For the text-containing cell, return its midpoint in [x, y] coordinate format. 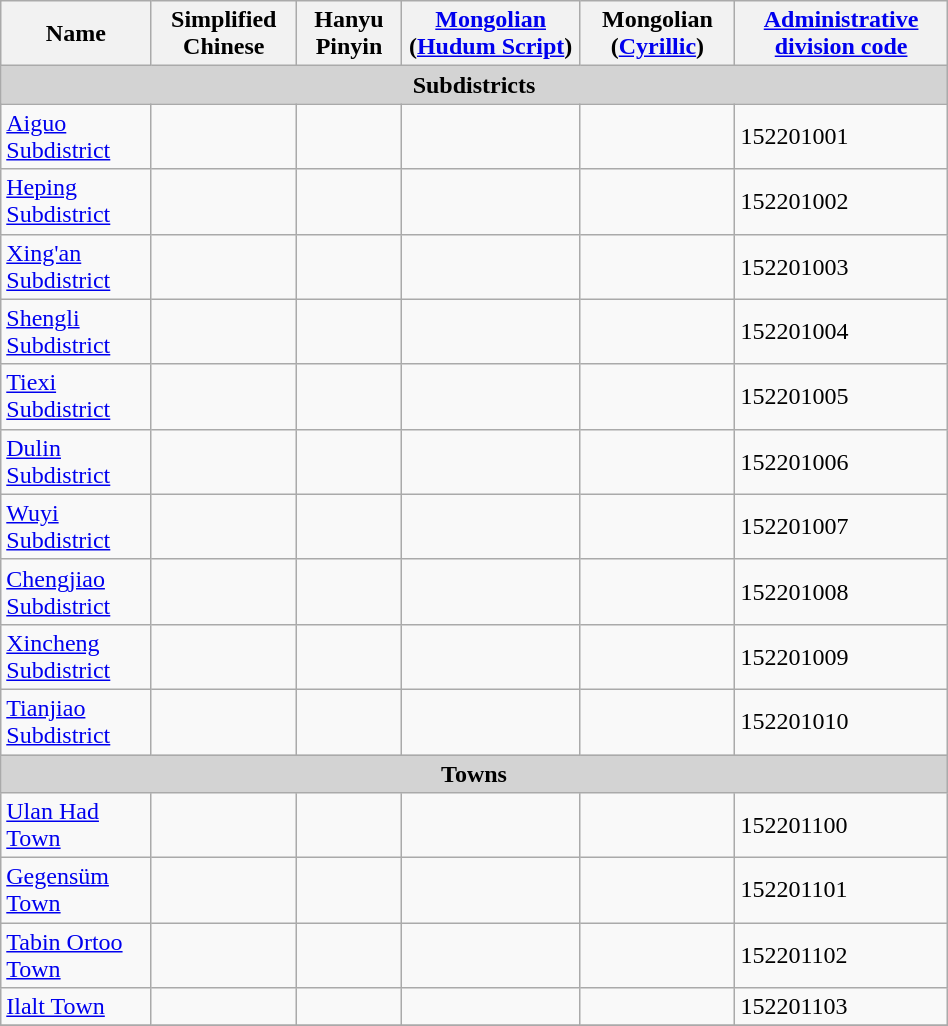
152201102 [841, 956]
Ilalt Town [76, 1007]
152201001 [841, 136]
Wuyi Subdistrict [76, 526]
Mongolian (Hudum Script) [490, 34]
152201101 [841, 890]
Administrative division code [841, 34]
Xincheng Subdistrict [76, 656]
Hanyu Pinyin [350, 34]
152201005 [841, 396]
152201009 [841, 656]
Tiexi Subdistrict [76, 396]
Dulin Subdistrict [76, 462]
152201008 [841, 592]
Towns [474, 773]
Aiguo Subdistrict [76, 136]
Shengli Subdistrict [76, 332]
Xing'an Subdistrict [76, 266]
152201006 [841, 462]
152201010 [841, 722]
152201002 [841, 202]
Simplified Chinese [224, 34]
152201007 [841, 526]
152201100 [841, 826]
Mongolian (Cyrillic) [658, 34]
152201003 [841, 266]
Subdistricts [474, 85]
Chengjiao Subdistrict [76, 592]
Heping Subdistrict [76, 202]
152201004 [841, 332]
Name [76, 34]
Gegensüm Town [76, 890]
152201103 [841, 1007]
Tianjiao Subdistrict [76, 722]
Ulan Had Town [76, 826]
Tabin Ortoo Town [76, 956]
